From the cell containing the given text, extract its center point as [X, Y] coordinate. 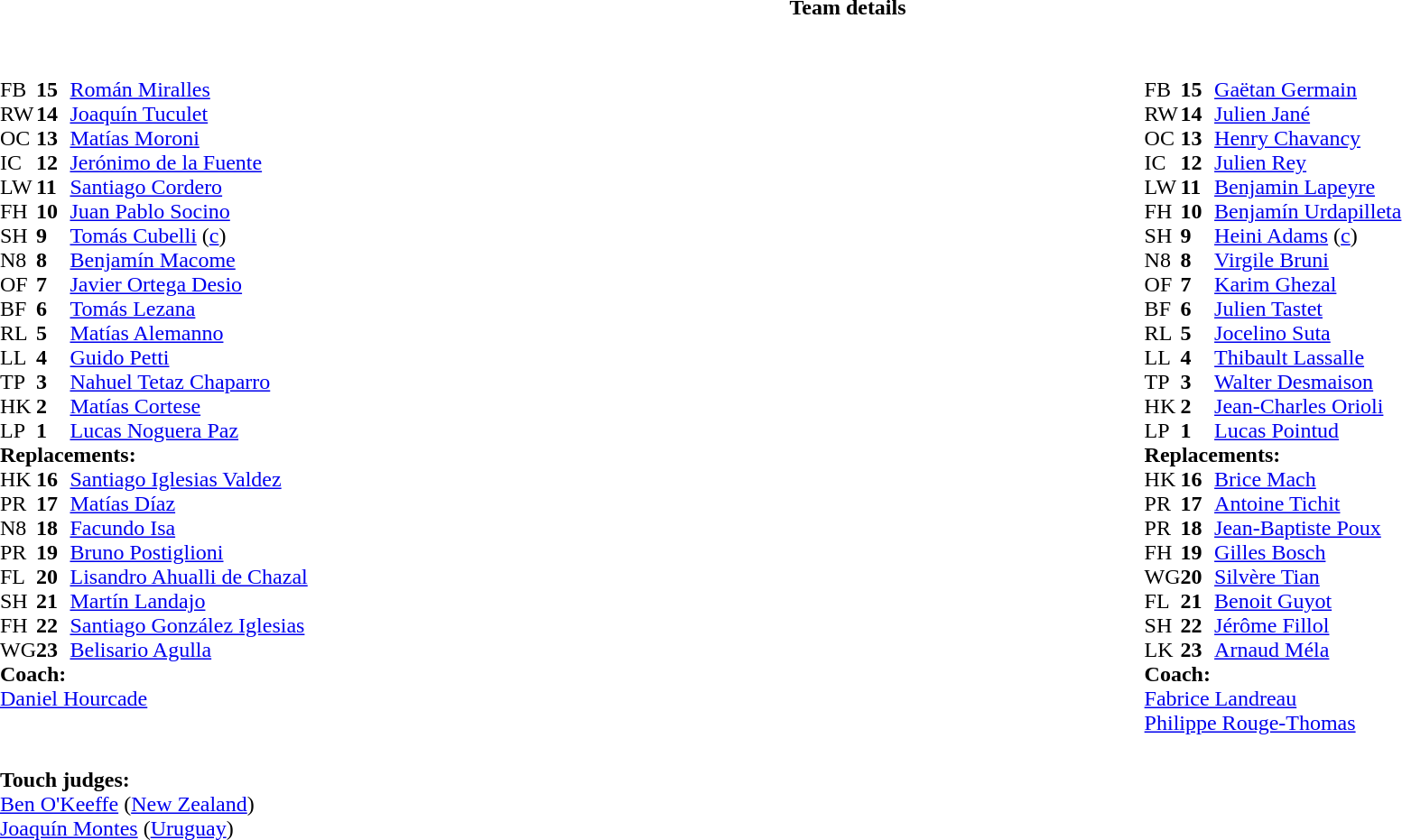
Javier Ortega Desio [188, 285]
Matías Cortese [188, 406]
Facundo Isa [188, 529]
Juan Pablo Socino [188, 211]
Benjamín Macome [188, 260]
Daniel Hourcade [153, 698]
Lisandro Ahualli de Chazal [188, 577]
Tomás Cubelli (c) [188, 236]
Santiago González Iglesias [188, 626]
Thibault Lassalle [1307, 357]
Julien Rey [1307, 162]
Guido Petti [188, 357]
Julien Tastet [1307, 309]
Nahuel Tetaz Chaparro [188, 383]
Matías Alemanno [188, 334]
Julien Jané [1307, 114]
Jean-Baptiste Poux [1307, 529]
Gilles Bosch [1307, 552]
Lucas Noguera Paz [188, 431]
Jocelino Suta [1307, 334]
Henry Chavancy [1307, 139]
Lucas Pointud [1307, 431]
Karim Ghezal [1307, 285]
Jerónimo de la Fuente [188, 162]
Benoit Guyot [1307, 601]
Santiago Iglesias Valdez [188, 480]
Bruno Postiglioni [188, 552]
Santiago Cordero [188, 188]
Brice Mach [1307, 480]
Jean-Charles Orioli [1307, 406]
Matías Moroni [188, 139]
Román Miralles [188, 90]
Benjamin Lapeyre [1307, 188]
Belisario Agulla [188, 650]
Silvère Tian [1307, 577]
Walter Desmaison [1307, 383]
Antoine Tichit [1307, 503]
Gaëtan Germain [1307, 90]
Benjamín Urdapilleta [1307, 211]
LK [1163, 650]
Joaquín Tuculet [188, 114]
Jérôme Fillol [1307, 626]
Fabrice Landreau Philippe Rouge-Thomas [1273, 711]
Matías Díaz [188, 503]
Virgile Bruni [1307, 260]
Tomás Lezana [188, 309]
Arnaud Méla [1307, 650]
Heini Adams (c) [1307, 236]
Martín Landajo [188, 601]
